Detect which cell encompasses the target text, then output its (x, y) center coordinate. 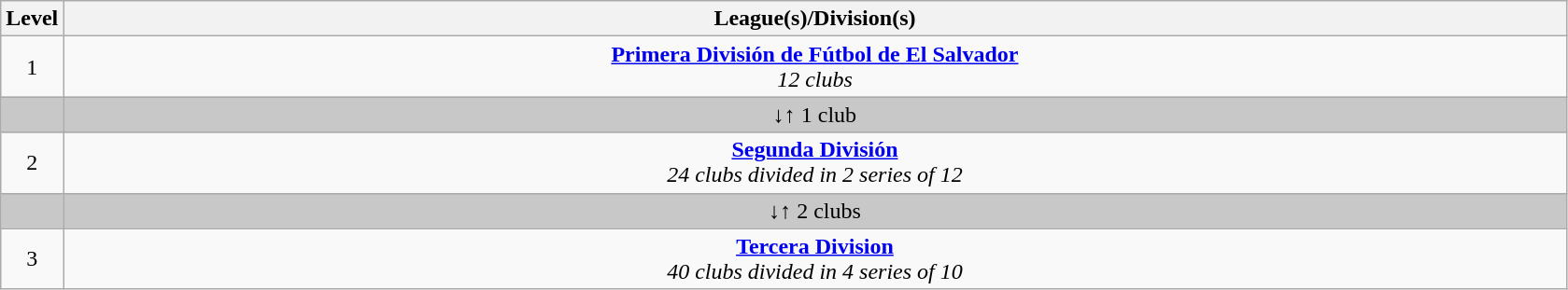
Primera División de Fútbol de El Salvador12 clubs (814, 67)
↓↑ 1 club (814, 115)
↓↑ 2 clubs (814, 211)
Segunda División24 clubs divided in 2 series of 12 (814, 162)
1 (32, 67)
Level (32, 19)
League(s)/Division(s) (814, 19)
Tercera Division40 clubs divided in 4 series of 10 (814, 259)
3 (32, 259)
2 (32, 162)
